Output the [X, Y] coordinate of the center of the cell containing the given text.  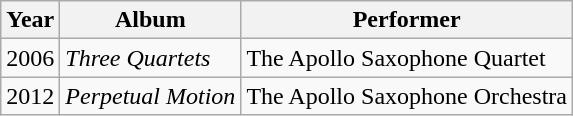
The Apollo Saxophone Orchestra [407, 96]
Year [30, 20]
2012 [30, 96]
Three Quartets [150, 58]
Perpetual Motion [150, 96]
The Apollo Saxophone Quartet [407, 58]
Album [150, 20]
Performer [407, 20]
2006 [30, 58]
